Locate the cell with the specified text and output its [x, y] center coordinate. 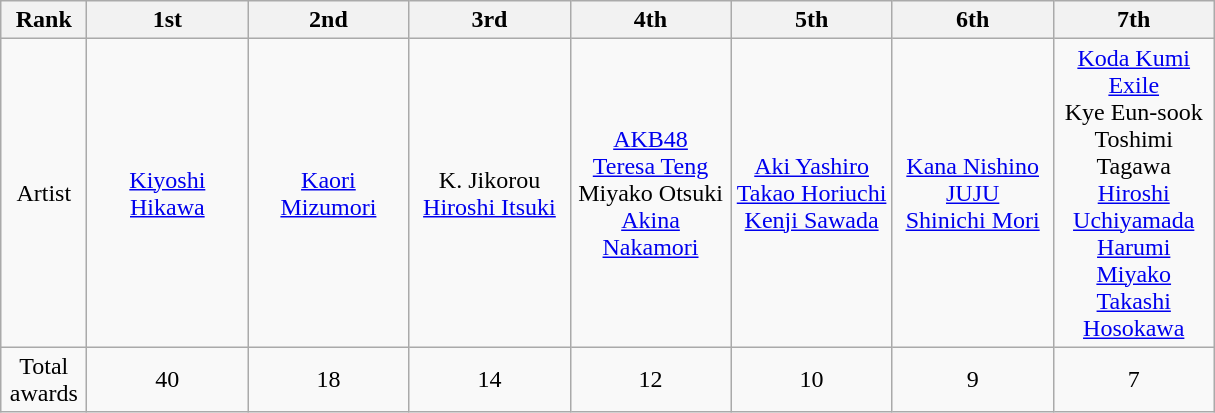
9 [972, 380]
K. JikorouHiroshi Itsuki [490, 193]
Total awards [44, 380]
14 [490, 380]
12 [650, 380]
40 [168, 380]
Artist [44, 193]
5th [812, 20]
7th [1134, 20]
3rd [490, 20]
18 [328, 380]
6th [972, 20]
Kana NishinoJUJUShinichi Mori [972, 193]
4th [650, 20]
Kaori Mizumori [328, 193]
7 [1134, 380]
1st [168, 20]
Kiyoshi Hikawa [168, 193]
Koda KumiExileKye Eun-sookToshimi TagawaHiroshi UchiyamadaHarumi MiyakoTakashi Hosokawa [1134, 193]
AKB48Teresa TengMiyako OtsukiAkina Nakamori [650, 193]
2nd [328, 20]
10 [812, 380]
Rank [44, 20]
Aki YashiroTakao HoriuchiKenji Sawada [812, 193]
